Identify which cell holds the provided text, then report its (X, Y) central coordinate. 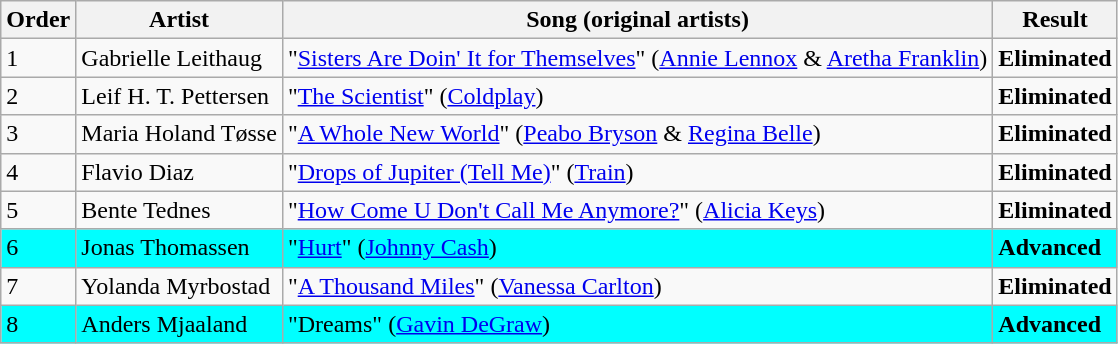
6 (38, 248)
1 (38, 58)
8 (38, 324)
Gabrielle Leithaug (180, 58)
"Dreams" (Gavin DeGraw) (637, 324)
Leif H. T. Pettersen (180, 96)
Artist (180, 20)
Yolanda Myrbostad (180, 286)
2 (38, 96)
3 (38, 134)
Result (1055, 20)
"A Whole New World" (Peabo Bryson & Regina Belle) (637, 134)
5 (38, 210)
"How Come U Don't Call Me Anymore?" (Alicia Keys) (637, 210)
4 (38, 172)
"Drops of Jupiter (Tell Me)" (Train) (637, 172)
"A Thousand Miles" (Vanessa Carlton) (637, 286)
Bente Tednes (180, 210)
"The Scientist" (Coldplay) (637, 96)
"Hurt" (Johnny Cash) (637, 248)
"Sisters Are Doin' It for Themselves" (Annie Lennox & Aretha Franklin) (637, 58)
Jonas Thomassen (180, 248)
Flavio Diaz (180, 172)
Order (38, 20)
Song (original artists) (637, 20)
Anders Mjaaland (180, 324)
7 (38, 286)
Maria Holand Tøsse (180, 134)
